Search for the cell housing the specified text and yield its (x, y) center coordinate. 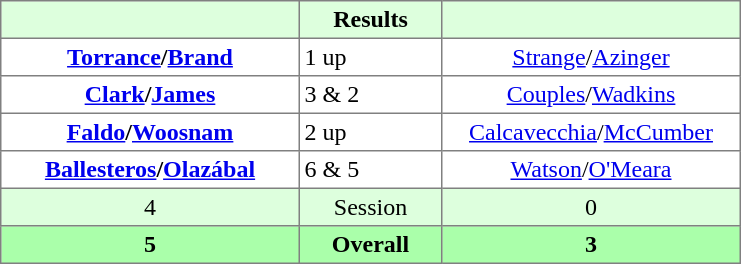
Calcavecchia/McCumber (591, 132)
4 (150, 207)
3 & 2 (370, 95)
Results (370, 20)
Torrance/Brand (150, 57)
1 up (370, 57)
Overall (370, 245)
0 (591, 207)
Couples/Wadkins (591, 95)
Ballesteros/Olazábal (150, 170)
Session (370, 207)
Strange/Azinger (591, 57)
Clark/James (150, 95)
5 (150, 245)
3 (591, 245)
2 up (370, 132)
Faldo/Woosnam (150, 132)
Watson/O'Meara (591, 170)
6 & 5 (370, 170)
